Extract the [X, Y] coordinate from the center of the cell holding the provided text.  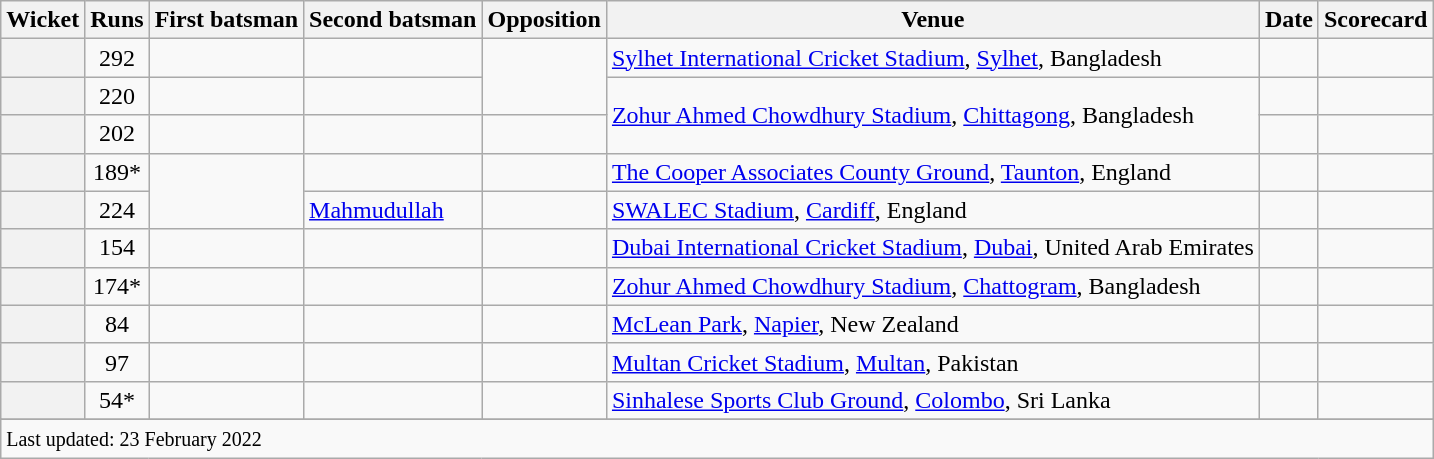
202 [117, 134]
Sinhalese Sports Club Ground, Colombo, Sri Lanka [932, 400]
Mahmudullah [393, 210]
224 [117, 210]
First batsman [226, 20]
Venue [932, 20]
Multan Cricket Stadium, Multan, Pakistan [932, 362]
292 [117, 58]
Scorecard [1376, 20]
Dubai International Cricket Stadium, Dubai, United Arab Emirates [932, 248]
Wicket [43, 20]
174* [117, 286]
Sylhet International Cricket Stadium, Sylhet, Bangladesh [932, 58]
54* [117, 400]
Opposition [544, 20]
Date [1288, 20]
SWALEC Stadium, Cardiff, England [932, 210]
Zohur Ahmed Chowdhury Stadium, Chittagong, Bangladesh [932, 115]
154 [117, 248]
Runs [117, 20]
189* [117, 172]
Zohur Ahmed Chowdhury Stadium, Chattogram, Bangladesh [932, 286]
Second batsman [393, 20]
97 [117, 362]
McLean Park, Napier, New Zealand [932, 324]
220 [117, 96]
84 [117, 324]
Last updated: 23 February 2022 [717, 438]
The Cooper Associates County Ground, Taunton, England [932, 172]
